Return the (x, y) coordinate for the center point of the cell that contains the specified text.  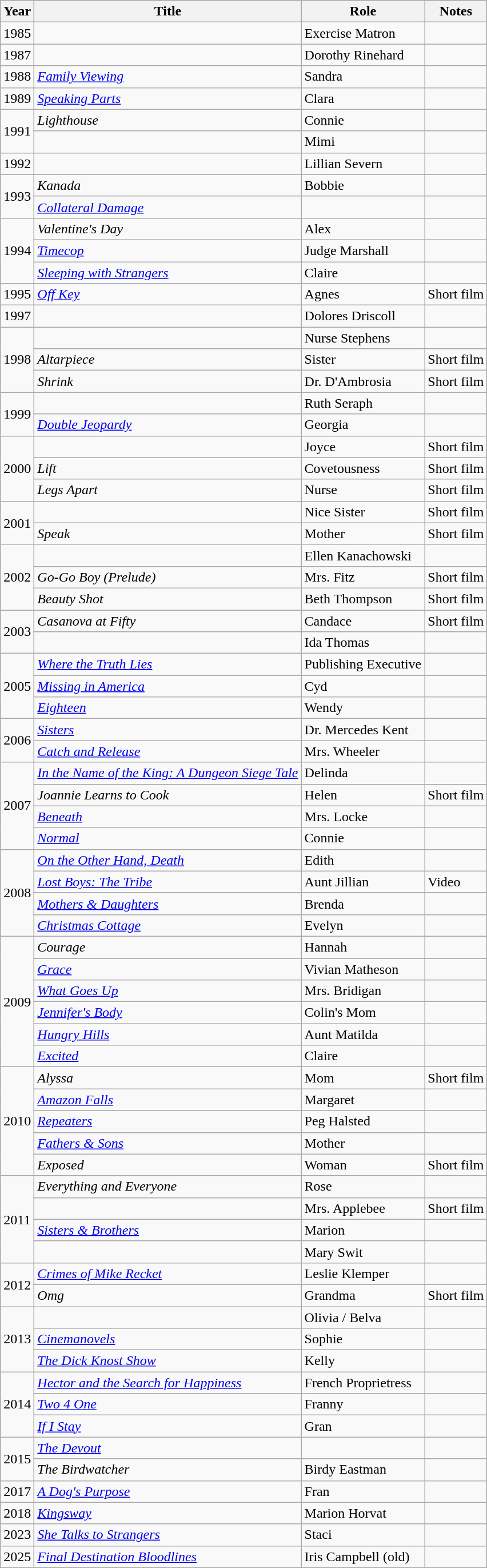
Where the Truth Lies (168, 664)
She Talks to Strangers (168, 1535)
Joannie Learns to Cook (168, 795)
Olivia / Belva (363, 1317)
1999 (17, 414)
Rose (363, 1187)
Gran (363, 1426)
Publishing Executive (363, 664)
2006 (17, 741)
What Goes Up (168, 991)
The Devout (168, 1448)
Margaret (363, 1100)
Courage (168, 947)
2025 (17, 1557)
Lift (168, 468)
Hungry Hills (168, 1034)
Peg Halsted (363, 1121)
Exposed (168, 1165)
Sister (363, 360)
Two 4 One (168, 1404)
Repeaters (168, 1121)
Aunt Matilda (363, 1034)
Speaking Parts (168, 98)
Mary Swit (363, 1252)
Speak (168, 534)
2005 (17, 686)
Casanova at Fifty (168, 620)
Mrs. Bridigan (363, 991)
Jennifer's Body (168, 1013)
Agnes (363, 295)
1998 (17, 360)
Nurse (363, 490)
Everything and Everyone (168, 1187)
Go-Go Boy (Prelude) (168, 577)
Nice Sister (363, 512)
Video (456, 882)
Excited (168, 1056)
Double Jeopardy (168, 425)
Exercise Matron (363, 33)
2018 (17, 1513)
Legs Apart (168, 490)
Aunt Jillian (363, 882)
Woman (363, 1165)
1997 (17, 316)
Mrs. Locke (363, 817)
2003 (17, 631)
Ellen Kanachowski (363, 555)
The Dick Knost Show (168, 1361)
Notes (456, 11)
Leslie Klemper (363, 1273)
Sisters & Brothers (168, 1230)
Lost Boys: The Tribe (168, 882)
Brenda (363, 904)
Mothers & Daughters (168, 904)
Christmas Cottage (168, 925)
Alex (363, 229)
Lillian Severn (363, 164)
Timecop (168, 250)
2012 (17, 1284)
1985 (17, 33)
Marion Horvat (363, 1513)
1988 (17, 77)
Mrs. Applebee (363, 1208)
Colin's Mom (363, 1013)
Birdy Eastman (363, 1470)
Edith (363, 860)
Grandma (363, 1295)
Dolores Driscoll (363, 316)
Lighthouse (168, 120)
Collateral Damage (168, 207)
The Birdwatcher (168, 1470)
Fathers & Sons (168, 1143)
Wendy (363, 708)
Marion (363, 1230)
Role (363, 11)
Sisters (168, 730)
Mom (363, 1078)
Altarpiece (168, 360)
2002 (17, 577)
2010 (17, 1121)
Crimes of Mike Recket (168, 1273)
Beneath (168, 817)
Catch and Release (168, 751)
Mrs. Fitz (363, 577)
1994 (17, 250)
Amazon Falls (168, 1100)
2023 (17, 1535)
Sandra (363, 77)
Normal (168, 838)
A Dog's Purpose (168, 1491)
Joyce (363, 447)
Fran (363, 1491)
Year (17, 11)
1989 (17, 98)
Judge Marshall (363, 250)
2014 (17, 1404)
1987 (17, 55)
Valentine's Day (168, 229)
2008 (17, 893)
Cinemanovels (168, 1339)
Dr. D'Ambrosia (363, 381)
Ida Thomas (363, 643)
Dorothy Rinehard (363, 55)
Evelyn (363, 925)
Nurse Stephens (363, 338)
Helen (363, 795)
Franny (363, 1404)
Staci (363, 1535)
Kingsway (168, 1513)
Grace (168, 969)
Ruth Seraph (363, 403)
2017 (17, 1491)
Clara (363, 98)
Sophie (363, 1339)
Covetousness (363, 468)
Beth Thompson (363, 599)
French Proprietress (363, 1383)
2000 (17, 468)
If I Stay (168, 1426)
Vivian Matheson (363, 969)
Kelly (363, 1361)
Delinda (363, 773)
1993 (17, 196)
In the Name of the King: A Dungeon Siege Tale (168, 773)
2007 (17, 806)
Omg (168, 1295)
Alyssa (168, 1078)
Candace (363, 620)
2001 (17, 523)
2011 (17, 1219)
Bobbie (363, 185)
Shrink (168, 381)
2013 (17, 1339)
Kanada (168, 185)
1991 (17, 131)
1992 (17, 164)
Dr. Mercedes Kent (363, 730)
Hannah (363, 947)
Cyd (363, 686)
On the Other Hand, Death (168, 860)
2009 (17, 1001)
Family Viewing (168, 77)
Mrs. Wheeler (363, 751)
Mimi (363, 142)
Final Destination Bloodlines (168, 1557)
2015 (17, 1459)
Title (168, 11)
Iris Campbell (old) (363, 1557)
Off Key (168, 295)
1995 (17, 295)
Missing in America (168, 686)
Eighteen (168, 708)
Sleeping with Strangers (168, 273)
Georgia (363, 425)
Hector and the Search for Happiness (168, 1383)
Beauty Shot (168, 599)
